For the text-containing cell, return its midpoint in (X, Y) coordinate format. 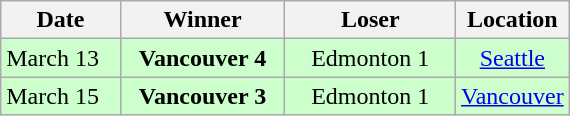
Vancouver 3 (202, 96)
Winner (202, 20)
Vancouver (512, 96)
March 13 (60, 58)
Date (60, 20)
Vancouver 4 (202, 58)
Location (512, 20)
Loser (370, 20)
March 15 (60, 96)
Seattle (512, 58)
